Determine the [X, Y] coordinate at the center of the cell enclosing the given text.  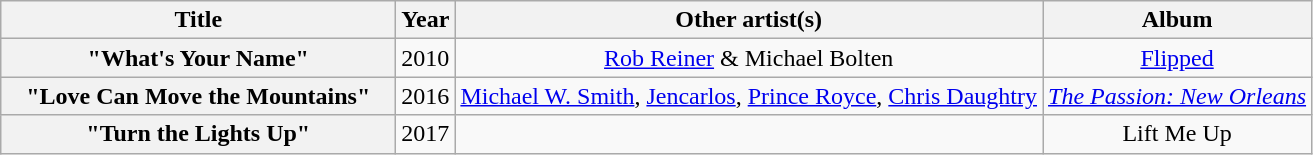
Title [198, 20]
"Love Can Move the Mountains" [198, 96]
"What's Your Name" [198, 58]
"Turn the Lights Up" [198, 134]
Michael W. Smith, Jencarlos, Prince Royce, Chris Daughtry [749, 96]
Lift Me Up [1178, 134]
2017 [426, 134]
The Passion: New Orleans [1178, 96]
2016 [426, 96]
Other artist(s) [749, 20]
Flipped [1178, 58]
Rob Reiner & Michael Bolten [749, 58]
Year [426, 20]
Album [1178, 20]
2010 [426, 58]
